Return [x, y] of the center of cell containing provided text 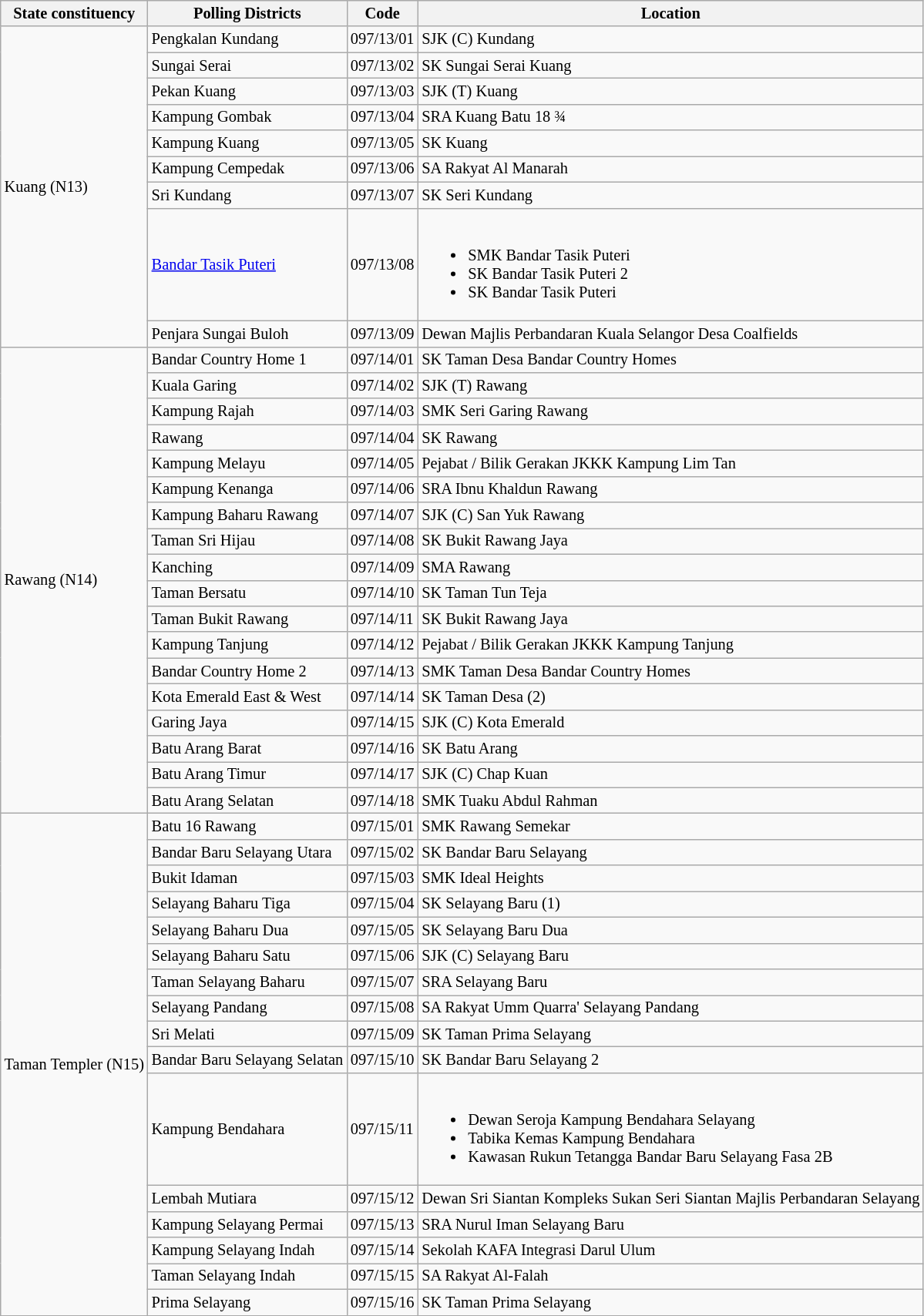
SMK Rawang Semekar [670, 827]
Bandar Country Home 2 [247, 671]
Batu Arang Timur [247, 774]
Bandar Tasik Puteri [247, 264]
SMA Rawang [670, 567]
Penjara Sungai Buloh [247, 334]
Dewan Seroja Kampung Bendahara SelayangTabika Kemas Kampung BendaharaKawasan Rukun Tetangga Bandar Baru Selayang Fasa 2B [670, 1129]
Code [382, 13]
Lembah Mutiara [247, 1198]
Kampung Melayu [247, 463]
Pejabat / Bilik Gerakan JKKK Kampung Tanjung [670, 645]
Taman Templer (N15) [74, 1065]
Dewan Majlis Perbandaran Kuala Selangor Desa Coalfields [670, 334]
Kampung Baharu Rawang [247, 515]
Pengkalan Kundang [247, 39]
097/14/16 [382, 749]
097/14/12 [382, 645]
097/13/04 [382, 117]
Kampung Bendahara [247, 1129]
SK Seri Kundang [670, 195]
SRA Kuang Batu 18 ¾ [670, 117]
097/14/17 [382, 774]
097/13/02 [382, 65]
097/15/16 [382, 1302]
SJK (C) Selayang Baru [670, 956]
Rawang [247, 438]
097/15/02 [382, 852]
097/13/08 [382, 264]
Kampung Cempedak [247, 169]
Sri Melati [247, 1034]
Kuala Garing [247, 385]
097/13/03 [382, 91]
SK Taman Tun Teja [670, 593]
097/15/03 [382, 878]
Selayang Baharu Dua [247, 930]
097/13/06 [382, 169]
097/14/08 [382, 541]
Rawang (N14) [74, 580]
Pekan Kuang [247, 91]
097/14/15 [382, 723]
097/14/13 [382, 671]
097/14/11 [382, 619]
097/15/10 [382, 1059]
Taman Bersatu [247, 593]
SMK Tuaku Abdul Rahman [670, 801]
SK Selayang Baru Dua [670, 930]
097/15/12 [382, 1198]
SJK (C) Kundang [670, 39]
097/13/07 [382, 195]
097/13/09 [382, 334]
Sungai Serai [247, 65]
097/13/05 [382, 143]
Taman Selayang Indah [247, 1276]
Kanching [247, 567]
097/15/07 [382, 982]
SK Sungai Serai Kuang [670, 65]
Kampung Rajah [247, 411]
SJK (C) Chap Kuan [670, 774]
SJK (T) Kuang [670, 91]
Bukit Idaman [247, 878]
SK Rawang [670, 438]
SK Batu Arang [670, 749]
Taman Bukit Rawang [247, 619]
SJK (T) Rawang [670, 385]
097/14/18 [382, 801]
Batu Arang Selatan [247, 801]
State constituency [74, 13]
097/15/04 [382, 904]
Bandar Baru Selayang Utara [247, 852]
Kampung Gombak [247, 117]
097/15/01 [382, 827]
Bandar Baru Selayang Selatan [247, 1059]
Kampung Selayang Permai [247, 1224]
SK Bandar Baru Selayang [670, 852]
097/14/03 [382, 411]
SRA Ibnu Khaldun Rawang [670, 489]
097/15/13 [382, 1224]
Bandar Country Home 1 [247, 360]
SMK Ideal Heights [670, 878]
Selayang Baharu Tiga [247, 904]
097/15/08 [382, 1008]
Garing Jaya [247, 723]
SJK (C) San Yuk Rawang [670, 515]
SRA Selayang Baru [670, 982]
Selayang Baharu Satu [247, 956]
097/14/10 [382, 593]
Dewan Sri Siantan Kompleks Sukan Seri Siantan Majlis Perbandaran Selayang [670, 1198]
097/14/14 [382, 697]
Taman Selayang Baharu [247, 982]
SA Rakyat Umm Quarra' Selayang Pandang [670, 1008]
SMK Bandar Tasik PuteriSK Bandar Tasik Puteri 2SK Bandar Tasik Puteri [670, 264]
097/14/05 [382, 463]
097/14/02 [382, 385]
097/14/01 [382, 360]
097/14/06 [382, 489]
097/14/07 [382, 515]
SK Taman Desa (2) [670, 697]
Sekolah KAFA Integrasi Darul Ulum [670, 1251]
SK Taman Desa Bandar Country Homes [670, 360]
Location [670, 13]
Kampung Tanjung [247, 645]
097/13/01 [382, 39]
Batu 16 Rawang [247, 827]
097/15/05 [382, 930]
SK Kuang [670, 143]
SMK Seri Garing Rawang [670, 411]
097/15/15 [382, 1276]
097/14/09 [382, 567]
SA Rakyat Al-Falah [670, 1276]
SJK (C) Kota Emerald [670, 723]
SK Bandar Baru Selayang 2 [670, 1059]
SRA Nurul Iman Selayang Baru [670, 1224]
097/15/14 [382, 1251]
097/15/06 [382, 956]
Batu Arang Barat [247, 749]
097/15/09 [382, 1034]
Kampung Selayang Indah [247, 1251]
Kampung Kuang [247, 143]
Kuang (N13) [74, 186]
Polling Districts [247, 13]
Kota Emerald East & West [247, 697]
SK Selayang Baru (1) [670, 904]
SA Rakyat Al Manarah [670, 169]
Selayang Pandang [247, 1008]
SMK Taman Desa Bandar Country Homes [670, 671]
097/15/11 [382, 1129]
Prima Selayang [247, 1302]
Pejabat / Bilik Gerakan JKKK Kampung Lim Tan [670, 463]
Sri Kundang [247, 195]
Taman Sri Hijau [247, 541]
Kampung Kenanga [247, 489]
097/14/04 [382, 438]
